Identify which cell holds the provided text, then report its (X, Y) central coordinate. 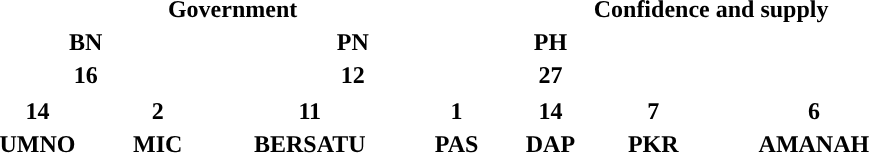
12 (352, 75)
PN (352, 42)
1 (456, 111)
11 (310, 111)
PH (550, 42)
27 (550, 75)
7 (654, 111)
2 (158, 111)
14 (550, 111)
